Locate the cell with the specified text and output its [X, Y] center coordinate. 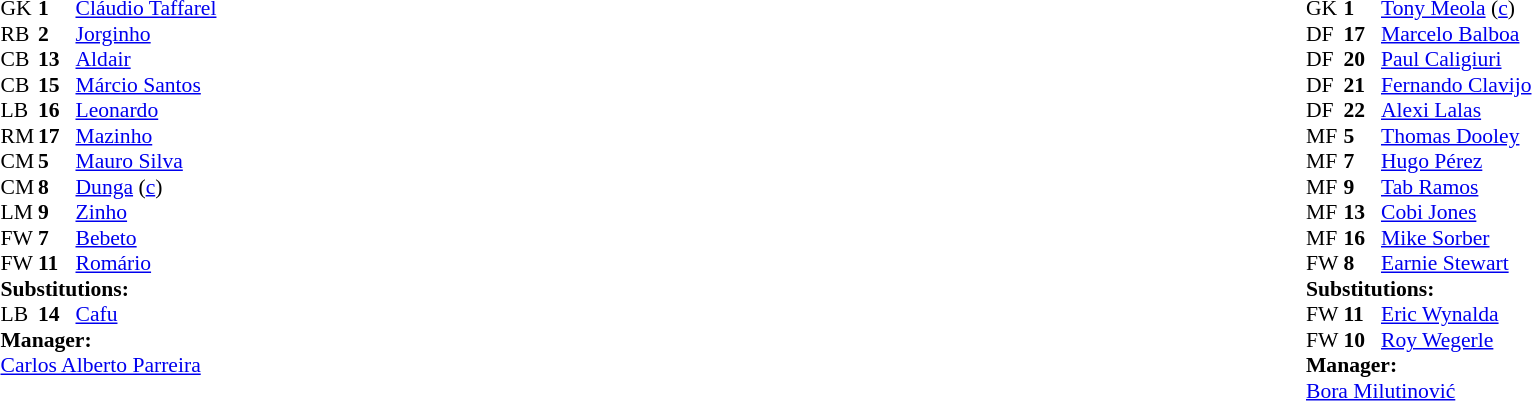
Jorginho [146, 34]
Marcelo Balboa [1456, 34]
Paul Caligiuri [1456, 59]
Hugo Pérez [1456, 161]
15 [57, 85]
22 [1362, 111]
Dunga (c) [146, 187]
Thomas Dooley [1456, 136]
Zinho [146, 213]
Mike Sorber [1456, 238]
Romário [146, 263]
Fernando Clavijo [1456, 85]
Carlos Alberto Parreira [108, 365]
Mauro Silva [146, 161]
14 [57, 315]
Earnie Stewart [1456, 263]
Mazinho [146, 136]
2 [57, 34]
LM [19, 213]
Cafu [146, 315]
Aldair [146, 59]
20 [1362, 59]
RM [19, 136]
Márcio Santos [146, 85]
21 [1362, 85]
Eric Wynalda [1456, 315]
Leonardo [146, 111]
Cobi Jones [1456, 213]
10 [1362, 340]
Alexi Lalas [1456, 111]
Bebeto [146, 238]
Tab Ramos [1456, 187]
Roy Wegerle [1456, 340]
RB [19, 34]
